Return the [x, y] coordinate for the center point of the cell that contains the specified text.  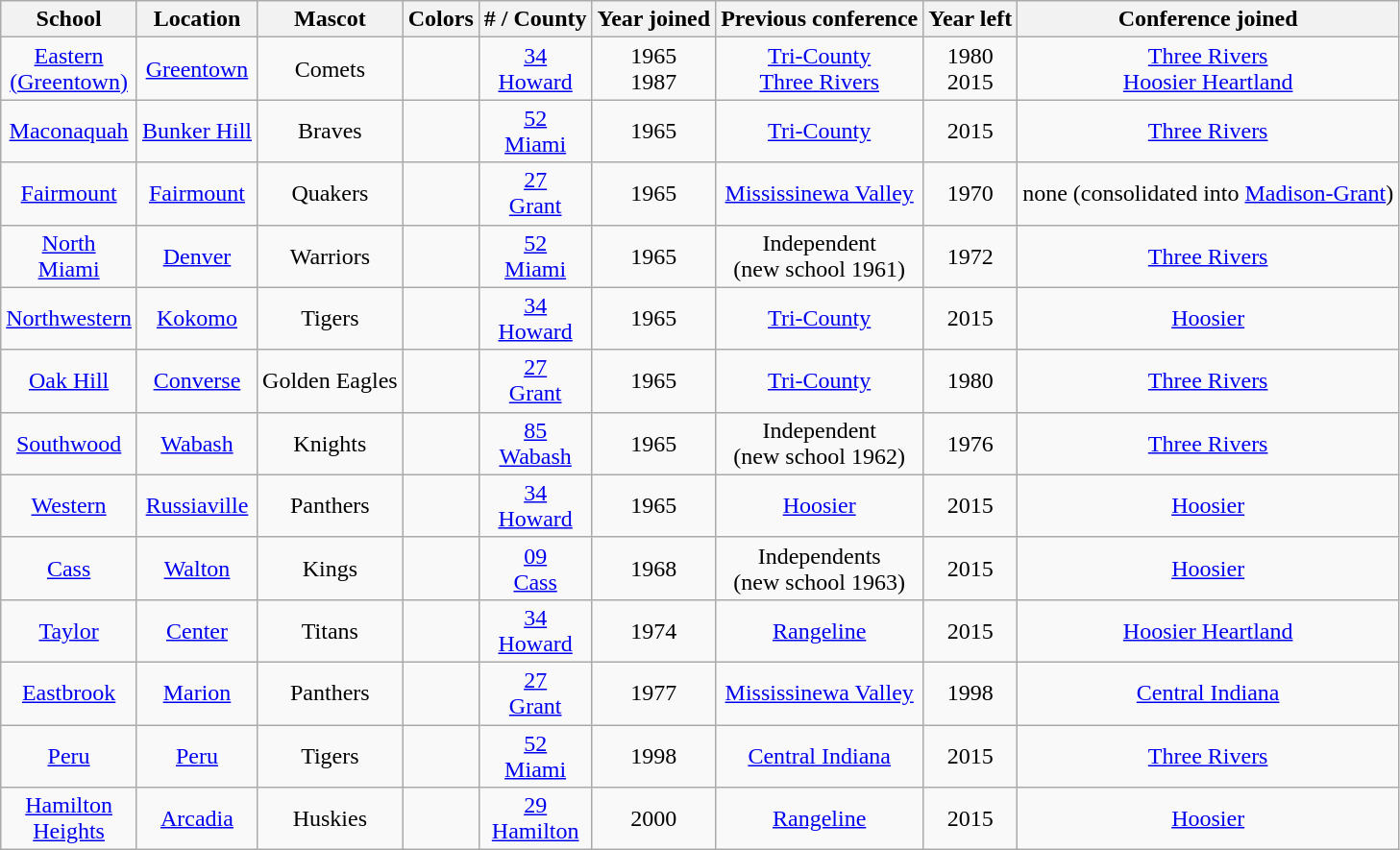
2000 [653, 818]
Southwood [69, 444]
Bunker Hill [196, 131]
Year left [970, 19]
Wabash [196, 444]
Hamilton Heights [69, 818]
Taylor [69, 630]
Titans [331, 630]
Western [69, 505]
Year joined [653, 19]
Eastbrook [69, 693]
Greentown [196, 69]
Knights [331, 444]
Independents(new school 1963) [820, 569]
Oak Hill [69, 380]
1974 [653, 630]
# / County [535, 19]
Cass [69, 569]
Arcadia [196, 818]
Colors [440, 19]
Hoosier Heartland [1209, 630]
Kings [331, 569]
Golden Eagles [331, 380]
Mascot [331, 19]
Converse [196, 380]
29 Hamilton [535, 818]
Denver [196, 255]
Northwestern [69, 319]
Comets [331, 69]
1968 [653, 569]
Russiaville [196, 505]
Warriors [331, 255]
Independent(new school 1962) [820, 444]
Previous conference [820, 19]
Walton [196, 569]
1972 [970, 255]
Marion [196, 693]
Independent(new school 1961) [820, 255]
School [69, 19]
19651987 [653, 69]
Maconaquah [69, 131]
Huskies [331, 818]
none (consolidated into Madison-Grant) [1209, 194]
Location [196, 19]
Tri-CountyThree Rivers [820, 69]
Kokomo [196, 319]
Quakers [331, 194]
North Miami [69, 255]
1976 [970, 444]
09 Cass [535, 569]
85 Wabash [535, 444]
1977 [653, 693]
Braves [331, 131]
Conference joined [1209, 19]
19802015 [970, 69]
Three RiversHoosier Heartland [1209, 69]
Eastern (Greentown) [69, 69]
1980 [970, 380]
1970 [970, 194]
Center [196, 630]
